Extract the [x, y] coordinate from the center of the cell holding the provided text.  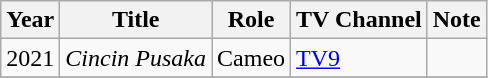
TV Channel [360, 20]
TV9 [360, 58]
Cincin Pusaka [136, 58]
Cameo [252, 58]
Note [456, 20]
Role [252, 20]
2021 [30, 58]
Year [30, 20]
Title [136, 20]
